Detect which cell encompasses the target text, then output its [X, Y] center coordinate. 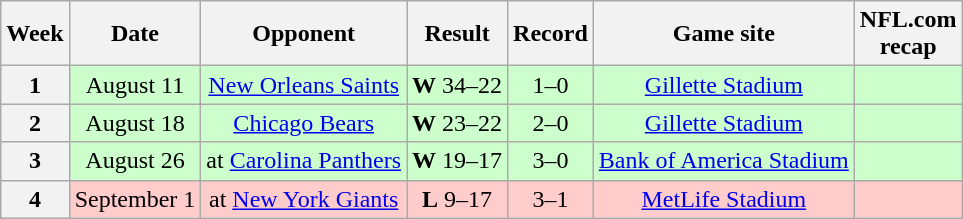
3–1 [551, 199]
3 [35, 161]
2 [35, 123]
August 26 [135, 161]
L 9–17 [458, 199]
Record [551, 34]
Game site [724, 34]
at Carolina Panthers [304, 161]
New Orleans Saints [304, 85]
W 23–22 [458, 123]
W 19–17 [458, 161]
Opponent [304, 34]
W 34–22 [458, 85]
1 [35, 85]
MetLife Stadium [724, 199]
2–0 [551, 123]
4 [35, 199]
Chicago Bears [304, 123]
August 18 [135, 123]
NFL.comrecap [908, 34]
3–0 [551, 161]
September 1 [135, 199]
Bank of America Stadium [724, 161]
August 11 [135, 85]
Week [35, 34]
Date [135, 34]
Result [458, 34]
1–0 [551, 85]
at New York Giants [304, 199]
